From the cell containing the given text, extract its center point as (x, y) coordinate. 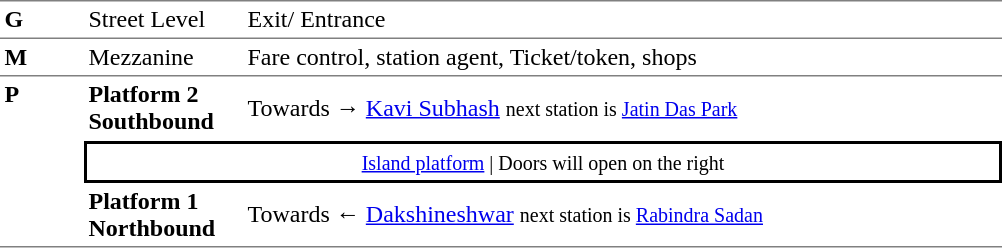
Towards ← Dakshineshwar next station is Rabindra Sadan (622, 215)
Platform 1Northbound (164, 215)
Platform 2Southbound (164, 108)
Island platform | Doors will open on the right (543, 162)
G (42, 20)
Mezzanine (164, 58)
Exit/ Entrance (622, 20)
Street Level (164, 20)
Fare control, station agent, Ticket/token, shops (622, 58)
P (42, 162)
M (42, 58)
Towards → Kavi Subhash next station is Jatin Das Park (622, 108)
